Identify which cell holds the provided text, then report its (x, y) central coordinate. 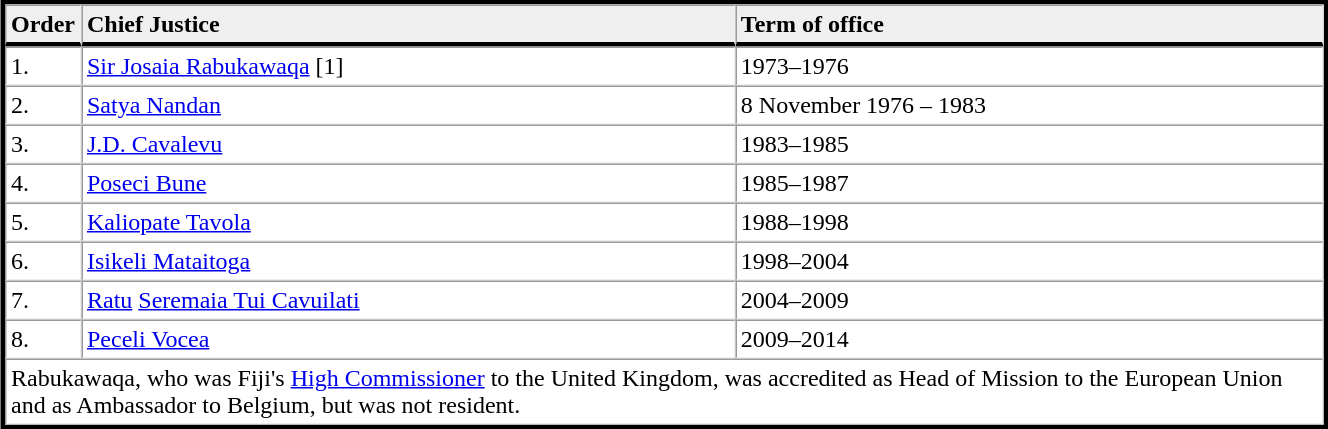
1. (43, 66)
8 November 1976 – 1983 (1029, 106)
6. (43, 262)
Peceli Vocea (408, 340)
2. (43, 106)
2009–2014 (1029, 340)
3. (43, 144)
5. (43, 222)
1973–1976 (1029, 66)
Ratu Seremaia Tui Cavuilati (408, 300)
1988–1998 (1029, 222)
Chief Justice (408, 25)
4. (43, 184)
7. (43, 300)
Isikeli Mataitoga (408, 262)
Poseci Bune (408, 184)
Satya Nandan (408, 106)
Sir Josaia Rabukawaqa [1] (408, 66)
J.D. Cavalevu (408, 144)
Kaliopate Tavola (408, 222)
8. (43, 340)
1983–1985 (1029, 144)
Order (43, 25)
2004–2009 (1029, 300)
Term of office (1029, 25)
1998–2004 (1029, 262)
1985–1987 (1029, 184)
